Locate the cell with the specified text and output its (x, y) center coordinate. 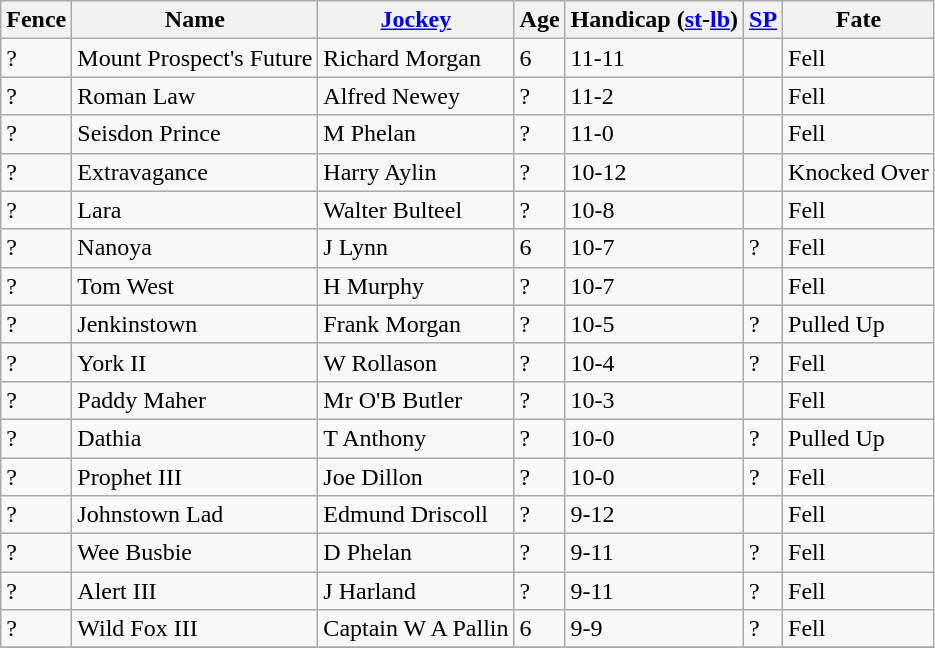
D Phelan (416, 553)
Edmund Driscoll (416, 515)
J Harland (416, 591)
10-3 (654, 400)
Tom West (195, 286)
10-4 (654, 362)
H Murphy (416, 286)
Walter Bulteel (416, 210)
W Rollason (416, 362)
Jenkinstown (195, 324)
Mr O'B Butler (416, 400)
Captain W A Pallin (416, 629)
9-9 (654, 629)
9-12 (654, 515)
Joe Dillon (416, 477)
Roman Law (195, 96)
Name (195, 20)
Lara (195, 210)
Nanoya (195, 248)
Prophet III (195, 477)
10-12 (654, 172)
Knocked Over (859, 172)
Dathia (195, 438)
11-0 (654, 134)
Paddy Maher (195, 400)
10-8 (654, 210)
J Lynn (416, 248)
Johnstown Lad (195, 515)
Wee Busbie (195, 553)
10-5 (654, 324)
Harry Aylin (416, 172)
SP (764, 20)
11-2 (654, 96)
Richard Morgan (416, 58)
Age (540, 20)
Alert III (195, 591)
Handicap (st-lb) (654, 20)
M Phelan (416, 134)
11-11 (654, 58)
Alfred Newey (416, 96)
York II (195, 362)
Seisdon Prince (195, 134)
Frank Morgan (416, 324)
T Anthony (416, 438)
Fate (859, 20)
Fence (36, 20)
Mount Prospect's Future (195, 58)
Jockey (416, 20)
Wild Fox III (195, 629)
Extravagance (195, 172)
